Output the (X, Y) coordinate of the center of the cell containing the given text.  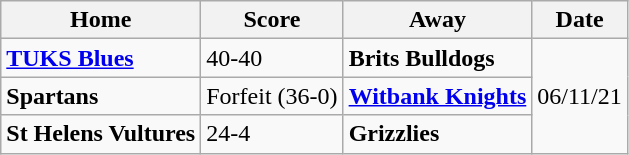
Forfeit (36-0) (272, 96)
Home (101, 20)
06/11/21 (580, 96)
TUKS Blues (101, 58)
Score (272, 20)
Grizzlies (438, 134)
24-4 (272, 134)
Witbank Knights (438, 96)
Spartans (101, 96)
Date (580, 20)
St Helens Vultures (101, 134)
40-40 (272, 58)
Away (438, 20)
Brits Bulldogs (438, 58)
